Search for the cell housing the specified text and yield its (X, Y) center coordinate. 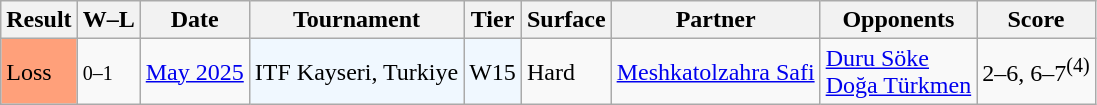
Score (1036, 20)
May 2025 (194, 72)
Loss (39, 72)
Hard (566, 72)
Duru Söke Doğa Türkmen (898, 72)
Meshkatolzahra Safi (716, 72)
W15 (493, 72)
Partner (716, 20)
Result (39, 20)
W–L (108, 20)
Tournament (356, 20)
0–1 (108, 72)
ITF Kayseri, Turkiye (356, 72)
2–6, 6–7(4) (1036, 72)
Opponents (898, 20)
Tier (493, 20)
Date (194, 20)
Surface (566, 20)
